Identify which cell holds the provided text, then report its [X, Y] central coordinate. 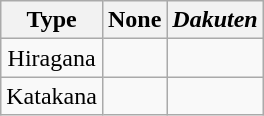
Katakana [52, 96]
Type [52, 20]
Dakuten [215, 20]
None [134, 20]
Hiragana [52, 58]
